Capture the cell that displays the provided text and extract its (x, y) central coordinate. 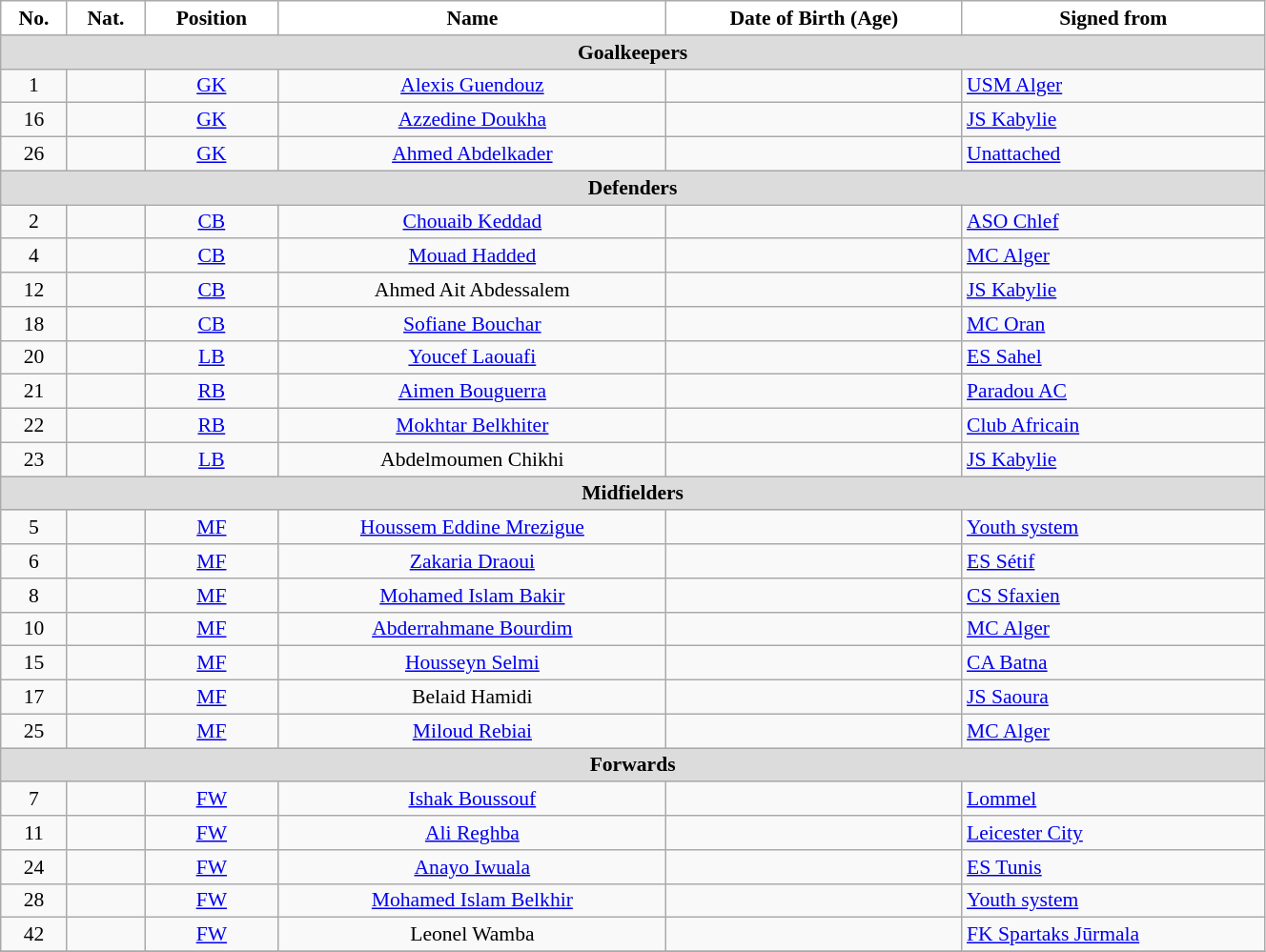
Lommel (1113, 800)
CA Batna (1113, 663)
ES Tunis (1113, 867)
Anayo Iwuala (473, 867)
Ishak Boussouf (473, 800)
Ali Reghba (473, 833)
20 (34, 357)
18 (34, 324)
10 (34, 629)
FK Spartaks Jūrmala (1113, 935)
17 (34, 698)
Mokhtar Belkhiter (473, 426)
Azzedine Doukha (473, 120)
Mouad Hadded (473, 256)
Leonel Wamba (473, 935)
23 (34, 459)
Ahmed Abdelkader (473, 154)
Ahmed Ait Abdessalem (473, 290)
Signed from (1113, 18)
11 (34, 833)
Houssem Eddine Mrezigue (473, 528)
Aimen Bouguerra (473, 392)
24 (34, 867)
Defenders (633, 188)
6 (34, 561)
CS Sfaxien (1113, 596)
1 (34, 86)
Position (212, 18)
25 (34, 731)
8 (34, 596)
Name (473, 18)
Youcef Laouafi (473, 357)
Date of Birth (Age) (814, 18)
Mohamed Islam Belkhir (473, 901)
Leicester City (1113, 833)
21 (34, 392)
Zakaria Draoui (473, 561)
42 (34, 935)
Alexis Guendouz (473, 86)
No. (34, 18)
Abdelmoumen Chikhi (473, 459)
ES Sahel (1113, 357)
Abderrahmane Bourdim (473, 629)
4 (34, 256)
Unattached (1113, 154)
7 (34, 800)
Chouaib Keddad (473, 222)
Forwards (633, 765)
Sofiane Bouchar (473, 324)
Belaid Hamidi (473, 698)
Midfielders (633, 494)
Club Africain (1113, 426)
28 (34, 901)
5 (34, 528)
USM Alger (1113, 86)
26 (34, 154)
Nat. (105, 18)
MC Oran (1113, 324)
Miloud Rebiai (473, 731)
2 (34, 222)
ES Sétif (1113, 561)
16 (34, 120)
Paradou AC (1113, 392)
Housseyn Selmi (473, 663)
12 (34, 290)
Goalkeepers (633, 52)
22 (34, 426)
ASO Chlef (1113, 222)
15 (34, 663)
Mohamed Islam Bakir (473, 596)
JS Saoura (1113, 698)
